For the text-containing cell, return its midpoint in [x, y] coordinate format. 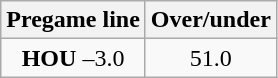
HOU –3.0 [74, 58]
Over/under [210, 20]
51.0 [210, 58]
Pregame line [74, 20]
